For the text-containing cell, return its midpoint in [x, y] coordinate format. 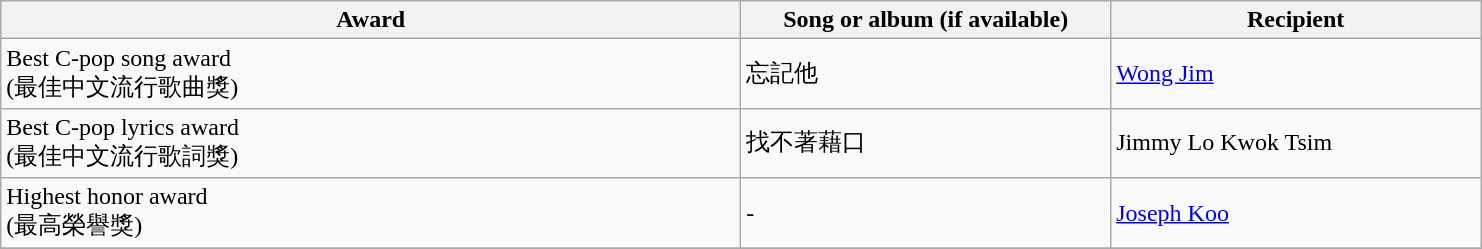
Recipient [1296, 20]
Highest honor award(最高榮譽獎) [371, 213]
Best C-pop lyrics award(最佳中文流行歌詞獎) [371, 143]
Best C-pop song award(最佳中文流行歌曲獎) [371, 74]
Jimmy Lo Kwok Tsim [1296, 143]
Award [371, 20]
Joseph Koo [1296, 213]
忘記他 [926, 74]
Song or album (if available) [926, 20]
- [926, 213]
找不著藉口 [926, 143]
Wong Jim [1296, 74]
